From the cell containing the given text, extract its center point as [x, y] coordinate. 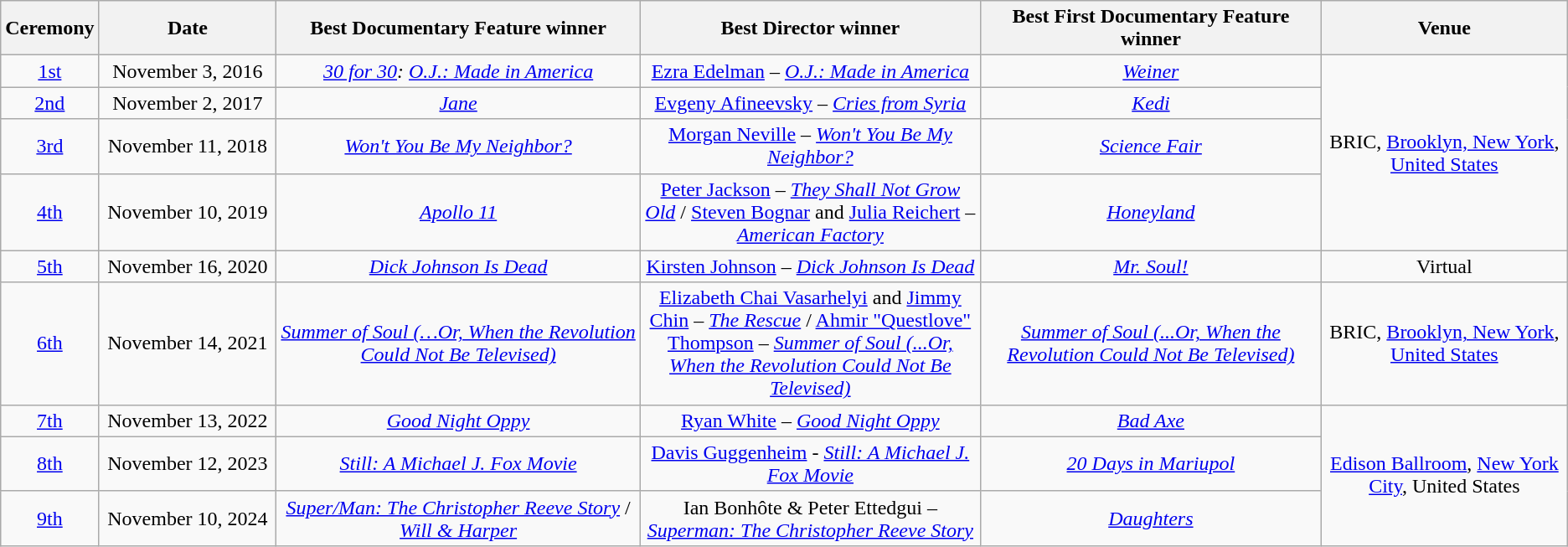
Science Fair [1151, 146]
Apollo 11 [459, 212]
30 for 30: O.J.: Made in America [459, 71]
Daughters [1151, 518]
Edison Ballroom, New York City, United States [1444, 475]
Venue [1444, 28]
Bad Axe [1151, 421]
2nd [50, 103]
November 3, 2016 [188, 71]
November 14, 2021 [188, 343]
7th [50, 421]
Good Night Oppy [459, 421]
Ryan White – Good Night Oppy [810, 421]
Honeyland [1151, 212]
6th [50, 343]
Morgan Neville – Won't You Be My Neighbor? [810, 146]
9th [50, 518]
Ezra Edelman – O.J.: Made in America [810, 71]
8th [50, 464]
Davis Guggenheim - Still: A Michael J. Fox Movie [810, 464]
Best Documentary Feature winner [459, 28]
Kirsten Johnson – Dick Johnson Is Dead [810, 266]
November 2, 2017 [188, 103]
3rd [50, 146]
Mr. Soul! [1151, 266]
Still: A Michael J. Fox Movie [459, 464]
Super/Man: The Christopher Reeve Story / Will & Harper [459, 518]
Ian Bonhôte & Peter Ettedgui – Superman: The Christopher Reeve Story [810, 518]
1st [50, 71]
4th [50, 212]
November 13, 2022 [188, 421]
Best First Documentary Feature winner [1151, 28]
Best Director winner [810, 28]
Kedi [1151, 103]
Date [188, 28]
November 10, 2019 [188, 212]
Jane [459, 103]
November 16, 2020 [188, 266]
Weiner [1151, 71]
Won't You Be My Neighbor? [459, 146]
Peter Jackson – They Shall Not Grow Old / Steven Bognar and Julia Reichert – American Factory [810, 212]
20 Days in Mariupol [1151, 464]
Evgeny Afineevsky – Cries from Syria [810, 103]
Virtual [1444, 266]
5th [50, 266]
Dick Johnson Is Dead [459, 266]
November 12, 2023 [188, 464]
Ceremony [50, 28]
Summer of Soul (...Or, When the Revolution Could Not Be Televised) [1151, 343]
November 10, 2024 [188, 518]
November 11, 2018 [188, 146]
Summer of Soul (…Or, When the Revolution Could Not Be Televised) [459, 343]
